Return [x, y] of the center of cell containing provided text 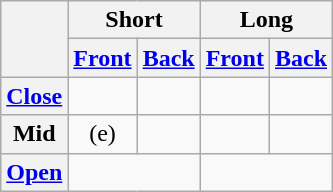
(e) [102, 134]
Open [34, 172]
Mid [34, 134]
Close [34, 96]
Long [266, 20]
Short [134, 20]
